Scan for the cell matching the given text and deliver its [X, Y] coordinate at center. 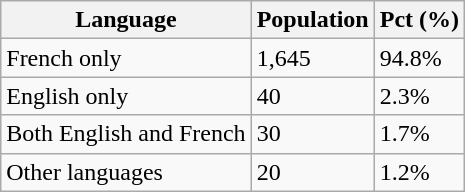
Language [126, 20]
English only [126, 96]
1.7% [419, 134]
2.3% [419, 96]
1.2% [419, 172]
40 [312, 96]
Population [312, 20]
Pct (%) [419, 20]
30 [312, 134]
20 [312, 172]
Both English and French [126, 134]
Other languages [126, 172]
French only [126, 58]
1,645 [312, 58]
94.8% [419, 58]
